Locate the cell with the specified text and output its (X, Y) center coordinate. 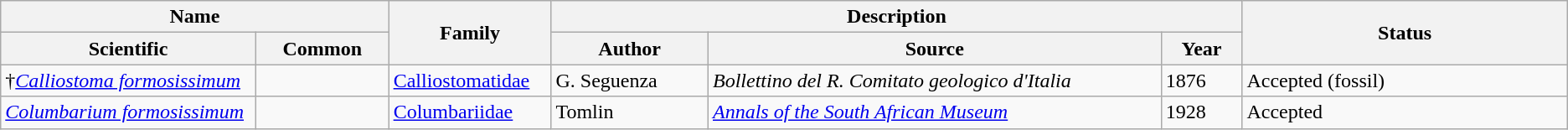
G. Seguenza (630, 81)
Columbariidae (470, 112)
Columbarium formosissimum (129, 112)
Annals of the South African Museum (935, 112)
Scientific (129, 49)
†Calliostoma formosissimum (129, 81)
Accepted (fossil) (1405, 81)
Name (194, 17)
Bollettino del R. Comitato geologico d'Italia (935, 81)
Year (1201, 49)
Family (470, 33)
Description (896, 17)
Common (322, 49)
Source (935, 49)
1876 (1201, 81)
Author (630, 49)
1928 (1201, 112)
Calliostomatidae (470, 81)
Status (1405, 33)
Tomlin (630, 112)
Accepted (1405, 112)
